Return the [X, Y] coordinate for the center point of the cell that contains the specified text.  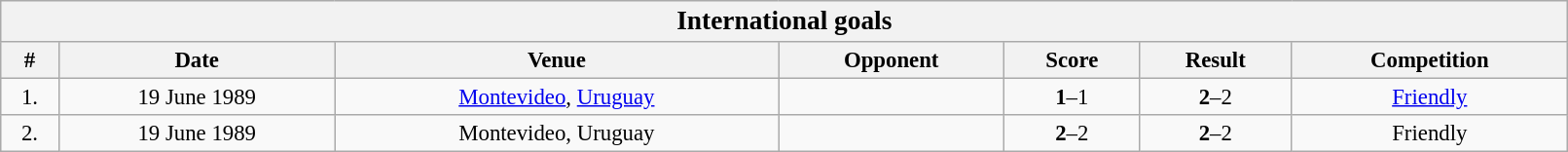
Result [1216, 60]
1. [29, 97]
2. [29, 133]
International goals [784, 21]
1–1 [1073, 97]
Competition [1430, 60]
Venue [557, 60]
# [29, 60]
Score [1073, 60]
Opponent [892, 60]
Date [197, 60]
